Scan for the cell matching the given text and deliver its [x, y] coordinate at center. 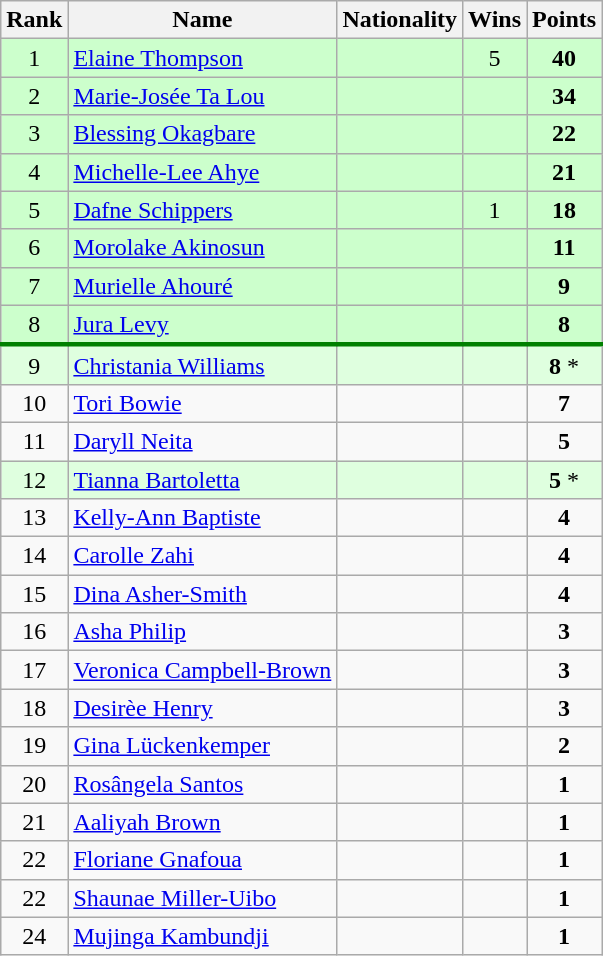
Gina Lückenkemper [202, 746]
Blessing Okagbare [202, 134]
Christania Williams [202, 365]
Veronica Campbell-Brown [202, 670]
Tori Bowie [202, 403]
Daryll Neita [202, 441]
12 [34, 479]
Points [564, 20]
Carolle Zahi [202, 556]
Tianna Bartoletta [202, 479]
Rosângela Santos [202, 784]
Michelle-Lee Ahye [202, 172]
17 [34, 670]
13 [34, 518]
Name [202, 20]
Aaliyah Brown [202, 822]
16 [34, 632]
Elaine Thompson [202, 58]
Morolake Akinosun [202, 248]
40 [564, 58]
Jura Levy [202, 325]
Floriane Gnafoua [202, 860]
6 [34, 248]
Dafne Schippers [202, 210]
15 [34, 594]
Asha Philip [202, 632]
Wins [495, 20]
20 [34, 784]
Mujinga Kambundji [202, 936]
Rank [34, 20]
8 * [564, 365]
Dina Asher-Smith [202, 594]
19 [34, 746]
5 * [564, 479]
34 [564, 96]
Shaunae Miller-Uibo [202, 898]
Desirèe Henry [202, 708]
Murielle Ahouré [202, 286]
Nationality [400, 20]
Kelly-Ann Baptiste [202, 518]
14 [34, 556]
24 [34, 936]
Marie-Josée Ta Lou [202, 96]
10 [34, 403]
